Provide the (X, Y) coordinate of the cell's center where the given text is located.  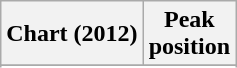
Chart (2012) (72, 34)
Peakposition (189, 34)
